Capture the cell that displays the provided text and extract its [x, y] central coordinate. 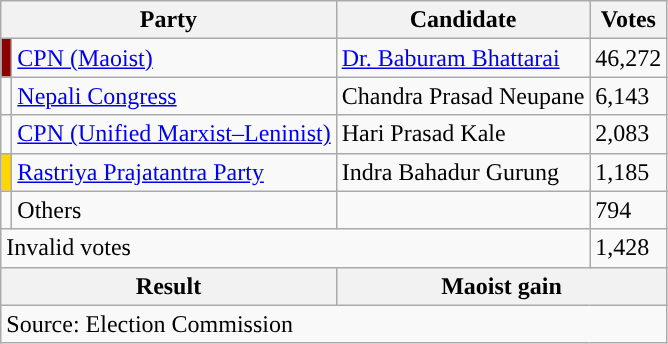
Hari Prasad Kale [463, 134]
Result [168, 286]
6,143 [628, 96]
46,272 [628, 58]
CPN (Maoist) [174, 58]
2,083 [628, 134]
Others [174, 210]
Maoist gain [502, 286]
Chandra Prasad Neupane [463, 96]
Source: Election Commission [334, 324]
Votes [628, 20]
Rastriya Prajatantra Party [174, 172]
1,185 [628, 172]
Indra Bahadur Gurung [463, 172]
Candidate [463, 20]
Party [168, 20]
Invalid votes [296, 248]
Dr. Baburam Bhattarai [463, 58]
CPN (Unified Marxist–Leninist) [174, 134]
794 [628, 210]
1,428 [628, 248]
Nepali Congress [174, 96]
